Capture the cell that displays the provided text and extract its (x, y) central coordinate. 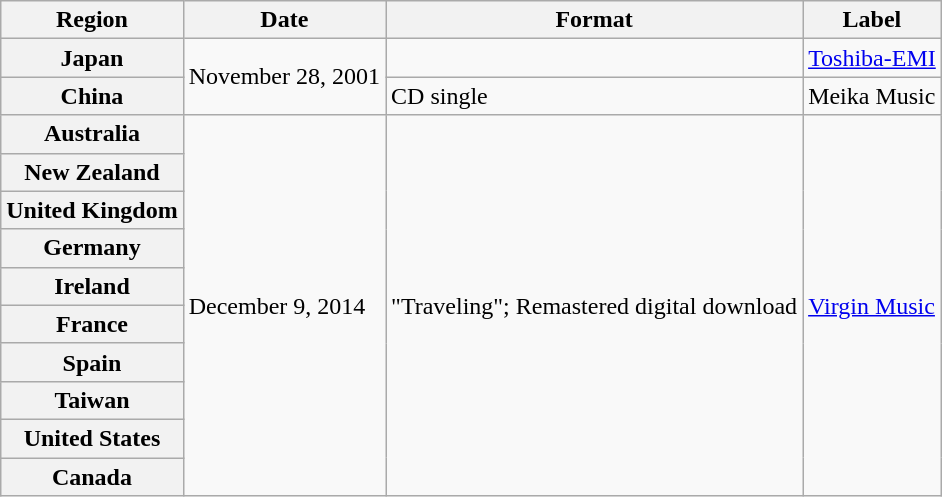
Virgin Music (872, 306)
Toshiba-EMI (872, 58)
Japan (92, 58)
Date (284, 20)
Germany (92, 248)
Format (594, 20)
December 9, 2014 (284, 306)
Ireland (92, 286)
Meika Music (872, 96)
New Zealand (92, 172)
"Traveling"; Remastered digital download (594, 306)
France (92, 324)
Australia (92, 134)
Canada (92, 477)
Taiwan (92, 400)
United Kingdom (92, 210)
Label (872, 20)
November 28, 2001 (284, 77)
United States (92, 438)
Spain (92, 362)
Region (92, 20)
CD single (594, 96)
China (92, 96)
